Capture the cell that displays the provided text and extract its (x, y) central coordinate. 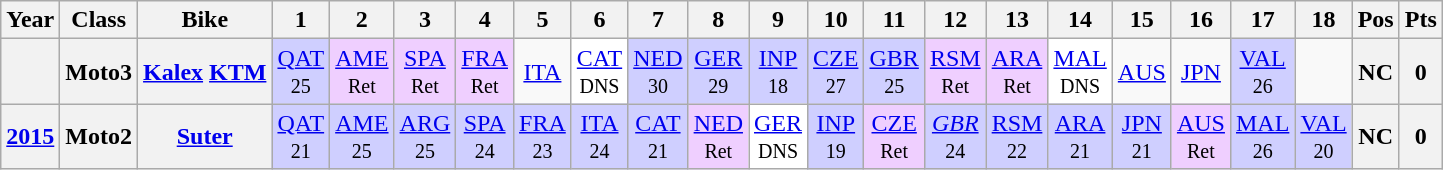
8 (718, 20)
Suter (205, 136)
CZERet (894, 136)
INP18 (778, 72)
JPN (1200, 72)
Kalex KTM (205, 72)
Class (99, 20)
AME25 (362, 136)
16 (1200, 20)
AMERet (362, 72)
13 (1017, 20)
JPN21 (1142, 136)
11 (894, 20)
Pts (1420, 20)
10 (836, 20)
2 (362, 20)
AUS (1142, 72)
Bike (205, 20)
QAT25 (301, 72)
5 (543, 20)
VAL20 (1324, 136)
MAL26 (1262, 136)
ITA24 (599, 136)
AUSRet (1200, 136)
15 (1142, 20)
SPA24 (485, 136)
GBR25 (894, 72)
CAT21 (658, 136)
3 (425, 20)
ARA21 (1080, 136)
MALDNS (1080, 72)
7 (658, 20)
18 (1324, 20)
CATDNS (599, 72)
FRARet (485, 72)
ITA (543, 72)
Moto3 (99, 72)
12 (955, 20)
17 (1262, 20)
1 (301, 20)
NED30 (658, 72)
Moto2 (99, 136)
GBR24 (955, 136)
FRA23 (543, 136)
ARG25 (425, 136)
6 (599, 20)
14 (1080, 20)
Year (30, 20)
2015 (30, 136)
Pos (1376, 20)
RSMRet (955, 72)
RSM22 (1017, 136)
9 (778, 20)
SPARet (425, 72)
NEDRet (718, 136)
GER29 (718, 72)
VAL26 (1262, 72)
4 (485, 20)
ARARet (1017, 72)
INP19 (836, 136)
QAT21 (301, 136)
CZE27 (836, 72)
GERDNS (778, 136)
